For the text-containing cell, return its midpoint in (x, y) coordinate format. 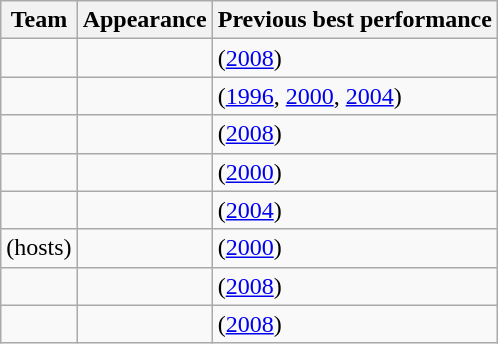
Team (39, 20)
Previous best performance (354, 20)
(2004) (354, 210)
(hosts) (39, 248)
(1996, 2000, 2004) (354, 96)
Appearance (144, 20)
